Pinpoint the cell where the given text exists, returning its [x, y] midpoint coordinate. 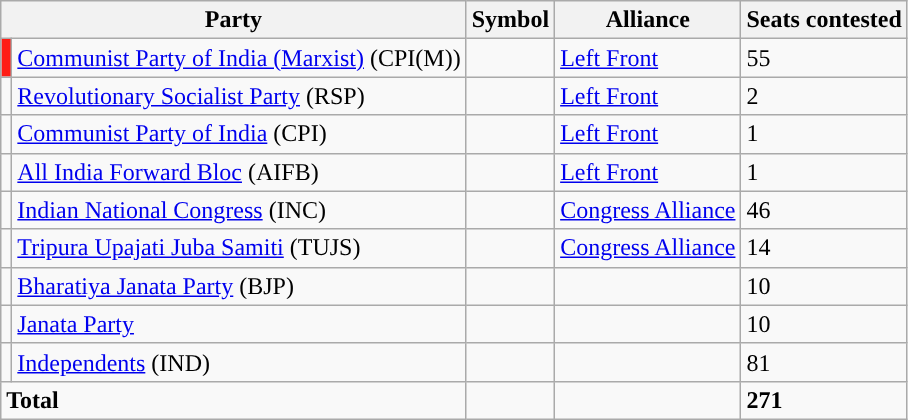
Total [234, 400]
81 [824, 362]
All India Forward Bloc (AIFB) [239, 172]
Symbol [510, 20]
46 [824, 210]
Seats contested [824, 20]
Revolutionary Socialist Party (RSP) [239, 96]
Communist Party of India (CPI) [239, 134]
14 [824, 248]
2 [824, 96]
Janata Party [239, 324]
Bharatiya Janata Party (BJP) [239, 286]
Tripura Upajati Juba Samiti (TUJS) [239, 248]
Party [234, 20]
55 [824, 58]
Indian National Congress (INC) [239, 210]
Communist Party of India (Marxist) (CPI(M)) [239, 58]
Alliance [648, 20]
271 [824, 400]
Independents (IND) [239, 362]
